Determine the (x, y) coordinate at the center of the cell enclosing the given text.  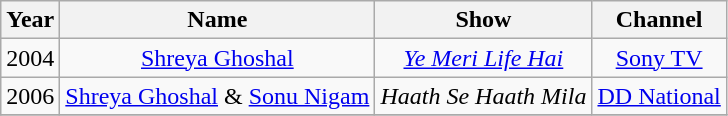
DD National (659, 96)
2006 (30, 96)
Show (484, 20)
Sony TV (659, 58)
Shreya Ghoshal & Sonu Nigam (218, 96)
Ye Meri Life Hai (484, 58)
Shreya Ghoshal (218, 58)
Haath Se Haath Mila (484, 96)
Name (218, 20)
2004 (30, 58)
Channel (659, 20)
Year (30, 20)
